Search for the cell housing the specified text and yield its [x, y] center coordinate. 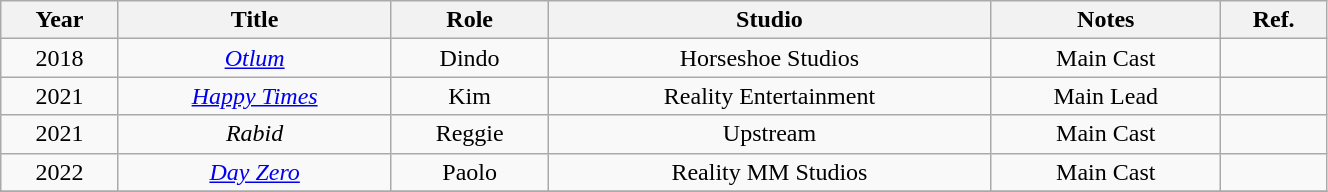
Rabid [254, 134]
2022 [60, 172]
Reggie [470, 134]
2018 [60, 58]
Happy Times [254, 96]
Title [254, 20]
Kim [470, 96]
Studio [769, 20]
Role [470, 20]
Day Zero [254, 172]
Horseshoe Studios [769, 58]
Notes [1106, 20]
Ref. [1274, 20]
Main Lead [1106, 96]
Year [60, 20]
Otlum [254, 58]
Upstream [769, 134]
Dindo [470, 58]
Reality MM Studios [769, 172]
Reality Entertainment [769, 96]
Paolo [470, 172]
